Capture the cell that displays the provided text and extract its [x, y] central coordinate. 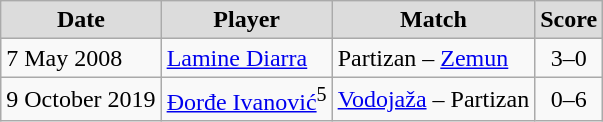
Score [569, 20]
Partizan – Zemun [434, 58]
Date [81, 20]
Vodojaža – Partizan [434, 100]
Lamine Diarra [246, 58]
3–0 [569, 58]
Match [434, 20]
7 May 2008 [81, 58]
Player [246, 20]
Đorđe Ivanović5 [246, 100]
9 October 2019 [81, 100]
0–6 [569, 100]
